From the cell containing the given text, extract its center point as (X, Y) coordinate. 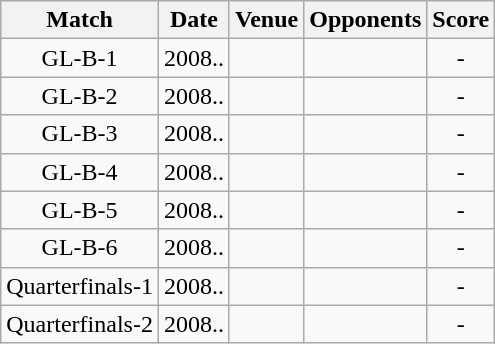
Match (80, 20)
Quarterfinals-2 (80, 324)
Venue (266, 20)
Date (194, 20)
GL-B-3 (80, 134)
Score (461, 20)
GL-B-1 (80, 58)
GL-B-4 (80, 172)
Opponents (366, 20)
GL-B-6 (80, 248)
Quarterfinals-1 (80, 286)
GL-B-5 (80, 210)
GL-B-2 (80, 96)
